Search for the cell housing the specified text and yield its [X, Y] center coordinate. 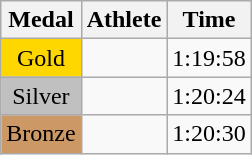
Bronze [41, 134]
Medal [41, 20]
1:20:24 [209, 96]
1:19:58 [209, 58]
1:20:30 [209, 134]
Time [209, 20]
Athlete [124, 20]
Silver [41, 96]
Gold [41, 58]
